Search for the cell housing the specified text and yield its (X, Y) center coordinate. 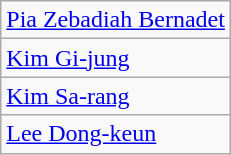
Pia Zebadiah Bernadet (116, 20)
Lee Dong-keun (116, 134)
Kim Gi-jung (116, 58)
Kim Sa-rang (116, 96)
